Scan for the cell matching the given text and deliver its [x, y] coordinate at center. 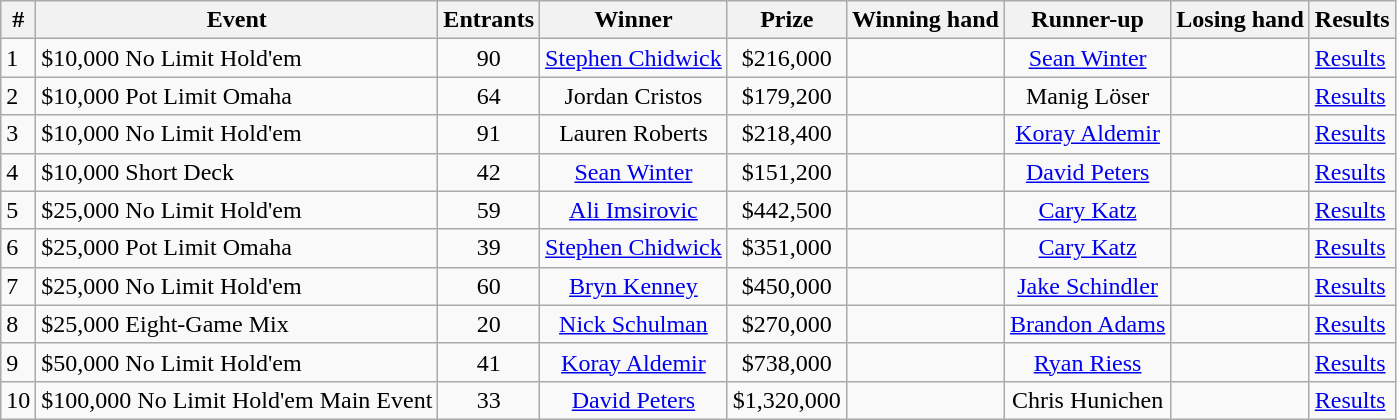
Lauren Roberts [634, 134]
$216,000 [786, 58]
39 [489, 248]
Brandon Adams [1087, 324]
$10,000 Short Deck [237, 172]
$100,000 No Limit Hold'em Main Event [237, 400]
4 [18, 172]
33 [489, 400]
5 [18, 210]
6 [18, 248]
Losing hand [1240, 20]
Bryn Kenney [634, 286]
$25,000 Eight-Game Mix [237, 324]
Manig Löser [1087, 96]
2 [18, 96]
Jordan Cristos [634, 96]
1 [18, 58]
10 [18, 400]
$218,400 [786, 134]
$270,000 [786, 324]
Ryan Riess [1087, 362]
$450,000 [786, 286]
$351,000 [786, 248]
90 [489, 58]
Runner-up [1087, 20]
Chris Hunichen [1087, 400]
$442,500 [786, 210]
60 [489, 286]
$179,200 [786, 96]
Ali Imsirovic [634, 210]
64 [489, 96]
$738,000 [786, 362]
7 [18, 286]
$10,000 Pot Limit Omaha [237, 96]
$151,200 [786, 172]
91 [489, 134]
59 [489, 210]
Event [237, 20]
3 [18, 134]
$50,000 No Limit Hold'em [237, 362]
Prize [786, 20]
Nick Schulman [634, 324]
42 [489, 172]
Entrants [489, 20]
9 [18, 362]
Jake Schindler [1087, 286]
20 [489, 324]
# [18, 20]
$25,000 Pot Limit Omaha [237, 248]
Winner [634, 20]
Winning hand [925, 20]
41 [489, 362]
$1,320,000 [786, 400]
8 [18, 324]
